Return [x, y] of the center of cell containing provided text 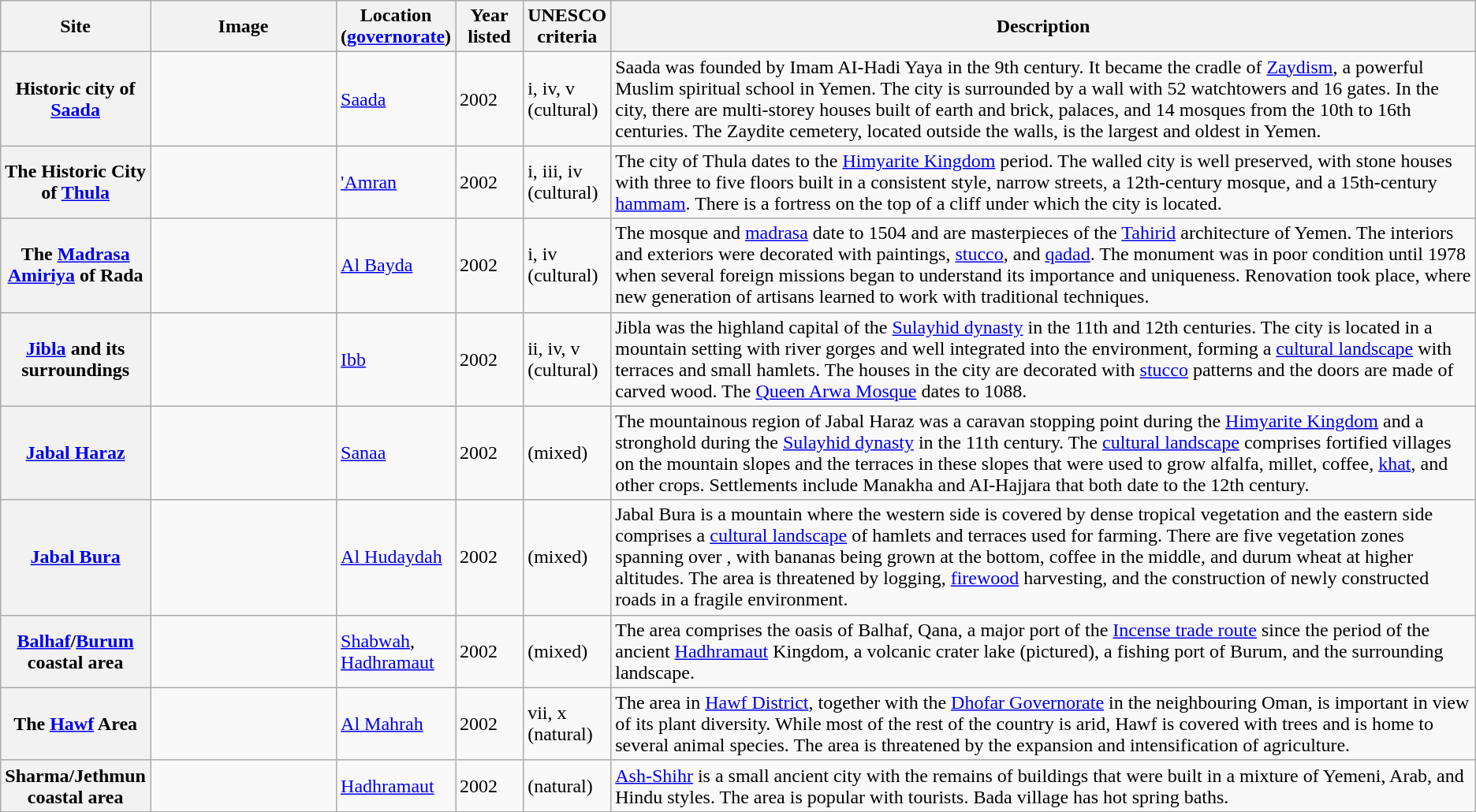
(natural) [568, 785]
Al Mahrah [396, 724]
The Historic City of Thula [76, 182]
Saada [396, 99]
Shabwah, Hadhramaut [396, 651]
Jibla and its surroundings [76, 359]
Al Hudaydah [396, 557]
vii, x (natural) [568, 724]
ii, iv, v (cultural) [568, 359]
Image [243, 27]
Sharma/Jethmun coastal area [76, 785]
Description [1044, 27]
The Hawf Area [76, 724]
Ibb [396, 359]
'Amran [396, 182]
Al Bayda [396, 265]
Sanaa [396, 453]
Year listed [490, 27]
UNESCO criteria [568, 27]
Historic city of Saada [76, 99]
Location (governorate) [396, 27]
Jabal Bura [76, 557]
Balhaf/Burum coastal area [76, 651]
Hadhramaut [396, 785]
i, iv (cultural) [568, 265]
Site [76, 27]
i, iii, iv (cultural) [568, 182]
Jabal Haraz [76, 453]
i, iv, v (cultural) [568, 99]
The Madrasa Amiriya of Rada [76, 265]
